Extract the (X, Y) coordinate from the center of the cell holding the provided text.  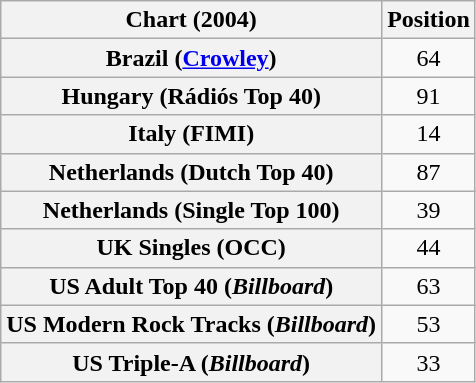
87 (429, 172)
91 (429, 96)
64 (429, 58)
Hungary (Rádiós Top 40) (192, 96)
33 (429, 362)
US Adult Top 40 (Billboard) (192, 286)
US Triple-A (Billboard) (192, 362)
Brazil (Crowley) (192, 58)
Position (429, 20)
Chart (2004) (192, 20)
Netherlands (Single Top 100) (192, 210)
Italy (FIMI) (192, 134)
14 (429, 134)
44 (429, 248)
Netherlands (Dutch Top 40) (192, 172)
US Modern Rock Tracks (Billboard) (192, 324)
53 (429, 324)
39 (429, 210)
63 (429, 286)
UK Singles (OCC) (192, 248)
